Extract the (x, y) coordinate from the center of the cell holding the provided text.  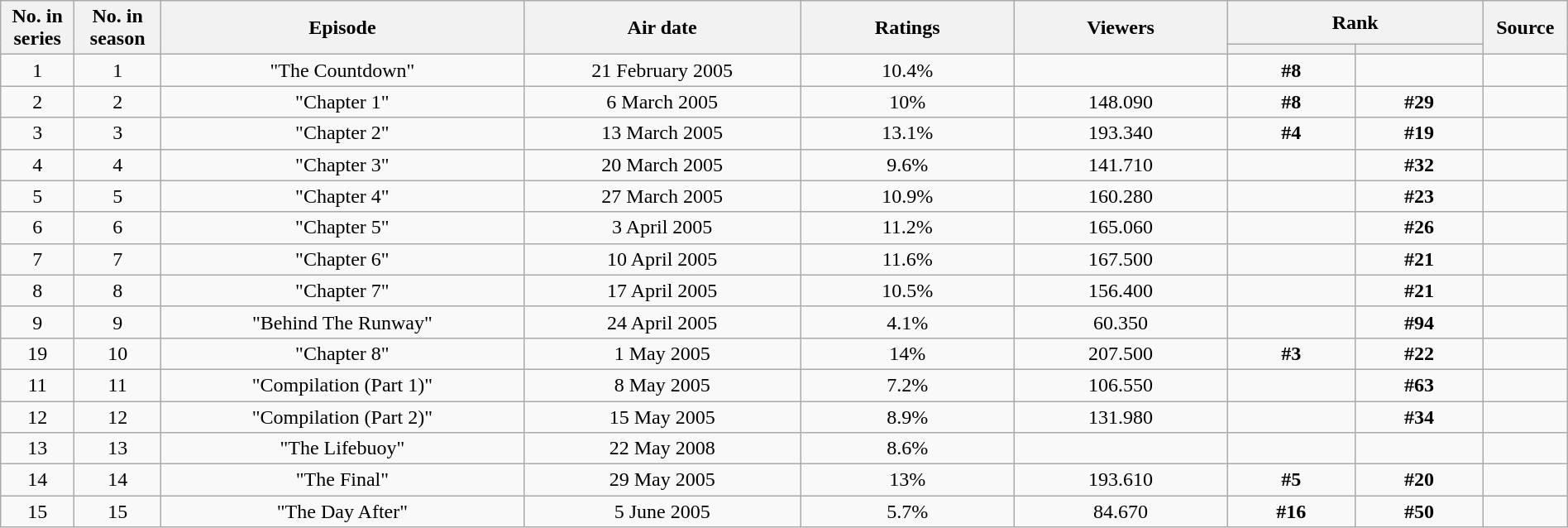
"Behind The Runway" (342, 322)
"Compilation (Part 2)" (342, 416)
148.090 (1121, 102)
#34 (1419, 416)
160.280 (1121, 196)
141.710 (1121, 165)
167.500 (1121, 259)
"The Lifebuoy" (342, 449)
Ratings (907, 28)
"Chapter 5" (342, 228)
17 April 2005 (662, 290)
207.500 (1121, 353)
21 February 2005 (662, 70)
"Chapter 2" (342, 133)
6 March 2005 (662, 102)
13.1% (907, 133)
10.9% (907, 196)
#23 (1419, 196)
10% (907, 102)
#63 (1419, 385)
#16 (1292, 511)
#29 (1419, 102)
"The Final" (342, 480)
8.9% (907, 416)
1 May 2005 (662, 353)
"The Countdown" (342, 70)
27 March 2005 (662, 196)
8.6% (907, 449)
13 March 2005 (662, 133)
4.1% (907, 322)
"Chapter 8" (342, 353)
#4 (1292, 133)
"Chapter 6" (342, 259)
#26 (1419, 228)
11.6% (907, 259)
7.2% (907, 385)
19 (38, 353)
10 April 2005 (662, 259)
8 May 2005 (662, 385)
13% (907, 480)
"The Day After" (342, 511)
"Chapter 1" (342, 102)
60.350 (1121, 322)
Air date (662, 28)
14% (907, 353)
156.400 (1121, 290)
193.340 (1121, 133)
84.670 (1121, 511)
15 May 2005 (662, 416)
#94 (1419, 322)
Viewers (1121, 28)
"Chapter 7" (342, 290)
5 June 2005 (662, 511)
5.7% (907, 511)
#32 (1419, 165)
"Chapter 4" (342, 196)
106.550 (1121, 385)
10.5% (907, 290)
#22 (1419, 353)
29 May 2005 (662, 480)
131.980 (1121, 416)
#50 (1419, 511)
11.2% (907, 228)
165.060 (1121, 228)
3 April 2005 (662, 228)
20 March 2005 (662, 165)
#3 (1292, 353)
#5 (1292, 480)
Episode (342, 28)
193.610 (1121, 480)
24 April 2005 (662, 322)
Source (1525, 28)
Rank (1355, 22)
#20 (1419, 480)
10.4% (907, 70)
"Chapter 3" (342, 165)
9.6% (907, 165)
10 (117, 353)
No. inseries (38, 28)
22 May 2008 (662, 449)
"Compilation (Part 1)" (342, 385)
#19 (1419, 133)
No. inseason (117, 28)
